Capture the cell that displays the provided text and extract its [X, Y] central coordinate. 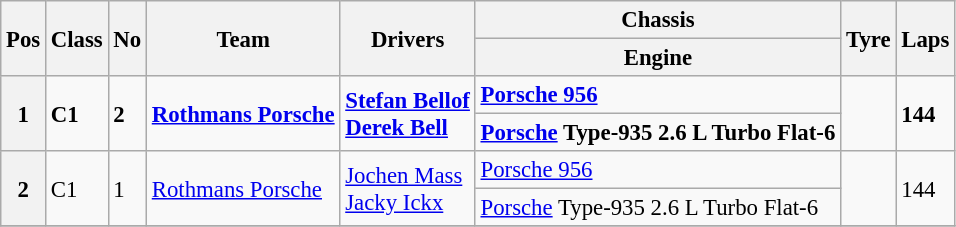
No [127, 38]
Jochen Mass Jacky Ickx [408, 188]
Pos [24, 38]
Engine [658, 58]
Drivers [408, 38]
Laps [926, 38]
Tyre [868, 38]
Class [78, 38]
Stefan Bellof Derek Bell [408, 114]
Team [242, 38]
Chassis [658, 20]
